Locate the cell with the specified text and output its [X, Y] center coordinate. 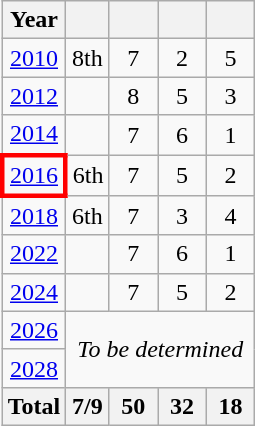
Year [34, 20]
8 [134, 96]
2010 [34, 58]
32 [182, 406]
2022 [34, 254]
Total [34, 406]
2012 [34, 96]
2026 [34, 330]
7/9 [88, 406]
2014 [34, 135]
2024 [34, 292]
2018 [34, 216]
2028 [34, 368]
To be determined [160, 349]
50 [134, 406]
8th [88, 58]
4 [230, 216]
2016 [34, 174]
18 [230, 406]
